Find where the given text appears and provide that cell's center as (x, y) coordinate. 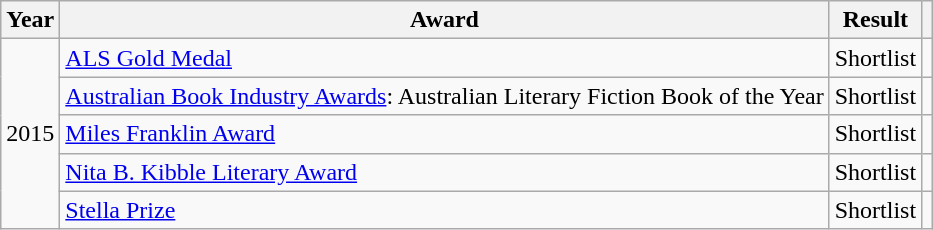
Award (444, 20)
Result (875, 20)
Stella Prize (444, 210)
Year (30, 20)
2015 (30, 134)
Nita B. Kibble Literary Award (444, 172)
Australian Book Industry Awards: Australian Literary Fiction Book of the Year (444, 96)
ALS Gold Medal (444, 58)
Miles Franklin Award (444, 134)
